Capture the cell that displays the provided text and extract its [X, Y] central coordinate. 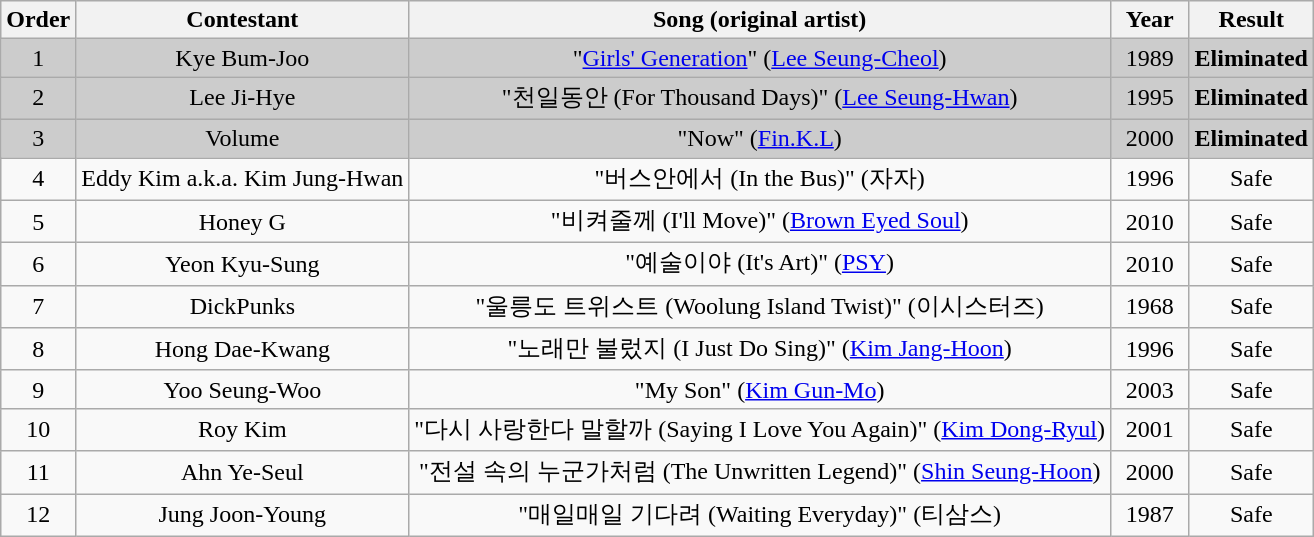
"천일동안 (For Thousand Days)" (Lee Seung-Hwan) [760, 98]
Roy Kim [242, 430]
7 [38, 306]
Result [1251, 20]
1987 [1150, 516]
Volume [242, 138]
9 [38, 389]
1995 [1150, 98]
Lee Ji-Hye [242, 98]
2003 [1150, 389]
Contestant [242, 20]
Hong Dae-Kwang [242, 350]
4 [38, 180]
Order [38, 20]
"울릉도 트위스트 (Woolung Island Twist)" (이시스터즈) [760, 306]
"버스안에서 (In the Bus)" (자자) [760, 180]
2001 [1150, 430]
2 [38, 98]
Ahn Ye-Seul [242, 472]
Kye Bum-Joo [242, 58]
8 [38, 350]
Year [1150, 20]
11 [38, 472]
6 [38, 264]
Eddy Kim a.k.a. Kim Jung-Hwan [242, 180]
1968 [1150, 306]
"My Son" (Kim Gun-Mo) [760, 389]
Song (original artist) [760, 20]
"전설 속의 누군가처럼 (The Unwritten Legend)" (Shin Seung-Hoon) [760, 472]
Yoo Seung-Woo [242, 389]
1 [38, 58]
Yeon Kyu-Sung [242, 264]
Jung Joon-Young [242, 516]
"예술이야 (It's Art)" (PSY) [760, 264]
"매일매일 기다려 (Waiting Everyday)" (티삼스) [760, 516]
"Girls' Generation" (Lee Seung-Cheol) [760, 58]
"다시 사랑한다 말할까 (Saying I Love You Again)" (Kim Dong-Ryul) [760, 430]
"노래만 불렀지 (I Just Do Sing)" (Kim Jang-Hoon) [760, 350]
10 [38, 430]
5 [38, 222]
Honey G [242, 222]
12 [38, 516]
"Now" (Fin.K.L) [760, 138]
3 [38, 138]
DickPunks [242, 306]
1989 [1150, 58]
"비켜줄께 (I'll Move)" (Brown Eyed Soul) [760, 222]
